Scan for the cell matching the given text and deliver its [X, Y] coordinate at center. 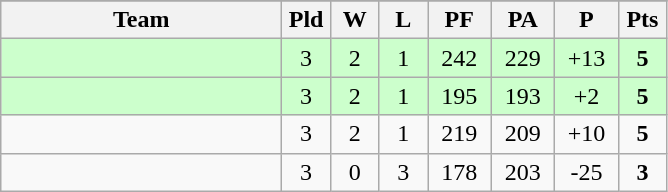
209 [523, 134]
229 [523, 58]
-25 [587, 172]
L [404, 20]
193 [523, 96]
Pld [306, 20]
0 [354, 172]
203 [523, 172]
195 [460, 96]
242 [460, 58]
W [354, 20]
Team [142, 20]
Pts [642, 20]
219 [460, 134]
+13 [587, 58]
+2 [587, 96]
PA [523, 20]
PF [460, 20]
+10 [587, 134]
P [587, 20]
178 [460, 172]
